Extract the (x, y) coordinate from the center of the cell holding the provided text.  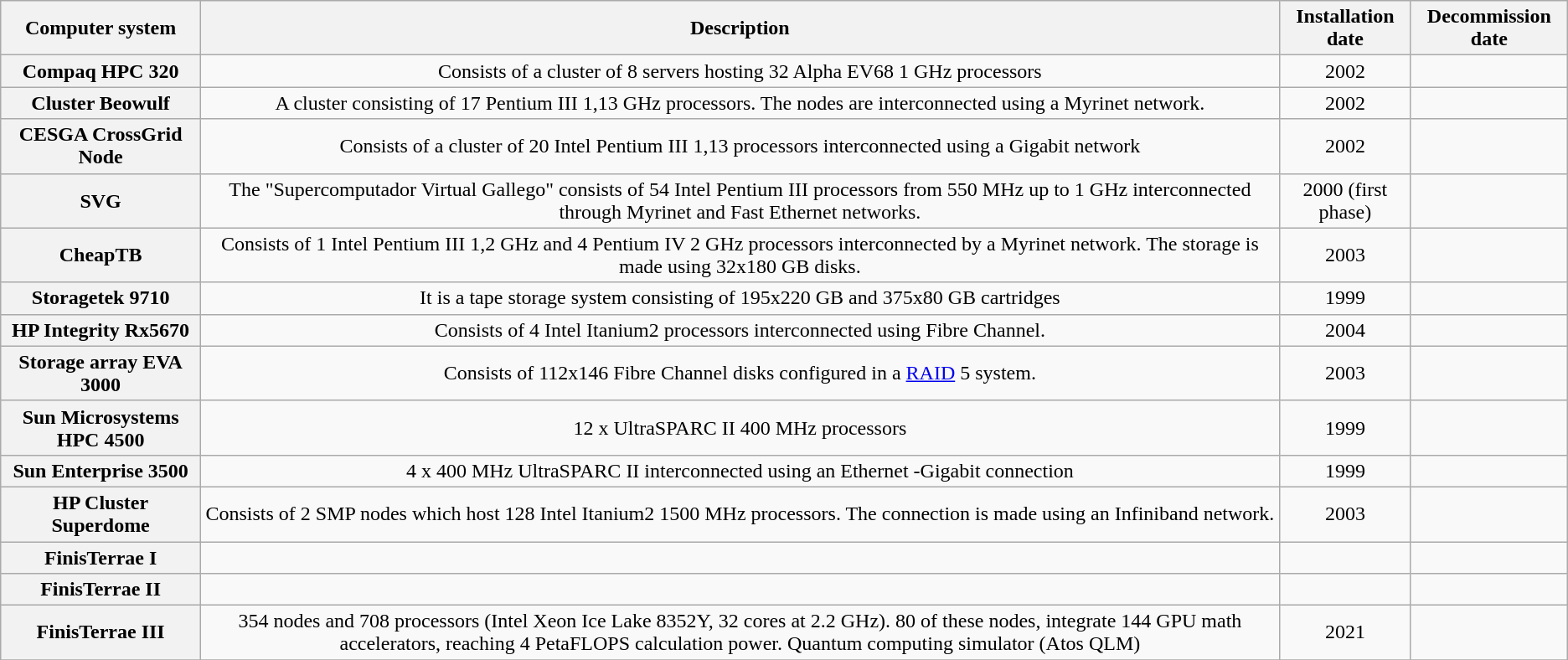
A cluster consisting of 17 Pentium III 1,13 GHz processors. The nodes are interconnected using a Myrinet network. (740, 103)
Consists of a cluster of 20 Intel Pentium III 1,13 processors interconnected using a Gigabit network (740, 146)
2004 (1345, 330)
SVG (101, 201)
CESGA CrossGrid Node (101, 146)
Sun Microsystems HPC 4500 (101, 427)
Computer system (101, 28)
12 x UltraSPARC II 400 MHz processors (740, 427)
FinisTerrae I (101, 557)
CheapTB (101, 255)
It is a tape storage system consisting of 195x220 GB and 375x80 GB cartridges (740, 298)
Sun Enterprise 3500 (101, 471)
Installation date (1345, 28)
Decommission date (1489, 28)
Consists of a cluster of 8 servers hosting 32 Alpha EV68 1 GHz processors (740, 71)
Compaq HPC 320 (101, 71)
Consists of 2 SMP nodes which host 128 Intel Itanium2 1500 MHz processors. The connection is made using an Infiniband network. (740, 514)
2021 (1345, 633)
FinisTerrae III (101, 633)
Consists of 4 Intel Itanium2 processors interconnected using Fibre Channel. (740, 330)
FinisTerrae II (101, 590)
Storagetek 9710 (101, 298)
Consists of 112x146 Fibre Channel disks configured in a RAID 5 system. (740, 374)
HP Cluster Superdome (101, 514)
Cluster Beowulf (101, 103)
4 x 400 MHz UltraSPARC II interconnected using an Ethernet -Gigabit connection (740, 471)
2000 (first phase) (1345, 201)
HP Integrity Rx5670 (101, 330)
Description (740, 28)
Storage array EVA 3000 (101, 374)
